Detect which cell encompasses the target text, then output its (X, Y) center coordinate. 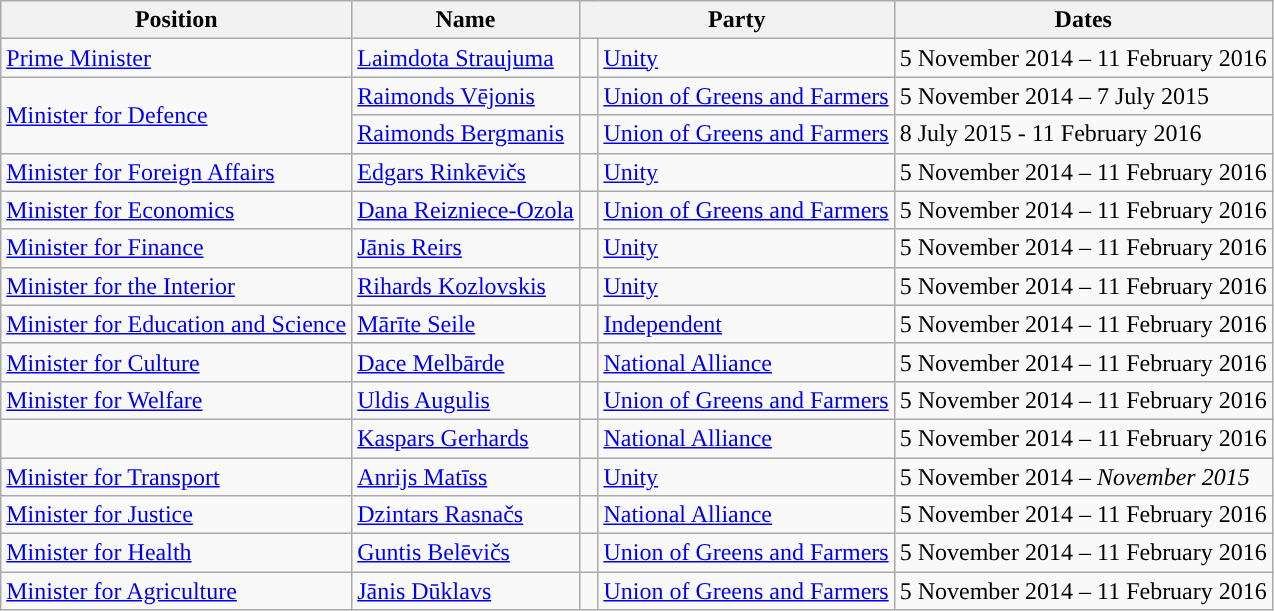
Anrijs Matīss (466, 477)
5 November 2014 – November 2015 (1083, 477)
Party (736, 20)
Jānis Reirs (466, 248)
Minister for Welfare (176, 400)
Minister for Foreign Affairs (176, 172)
Raimonds Bergmanis (466, 134)
Independent (746, 324)
Minister for Agriculture (176, 591)
Dates (1083, 20)
Mārīte Seile (466, 324)
8 July 2015 - 11 February 2016 (1083, 134)
Minister for Defence (176, 115)
Name (466, 20)
Minister for Education and Science (176, 324)
Raimonds Vējonis (466, 96)
Position (176, 20)
Minister for Health (176, 553)
Minister for Finance (176, 248)
Minister for the Interior (176, 286)
Dace Melbārde (466, 362)
Minister for Economics (176, 210)
Kaspars Gerhards (466, 438)
Uldis Augulis (466, 400)
Minister for Transport (176, 477)
Jānis Dūklavs (466, 591)
Minister for Culture (176, 362)
Edgars Rinkēvičs (466, 172)
Laimdota Straujuma (466, 58)
Minister for Justice (176, 515)
Guntis Belēvičs (466, 553)
Rihards Kozlovskis (466, 286)
Dana Reizniece-Ozola (466, 210)
5 November 2014 – 7 July 2015 (1083, 96)
Prime Minister (176, 58)
Dzintars Rasnačs (466, 515)
